Identify which cell holds the provided text, then report its [X, Y] central coordinate. 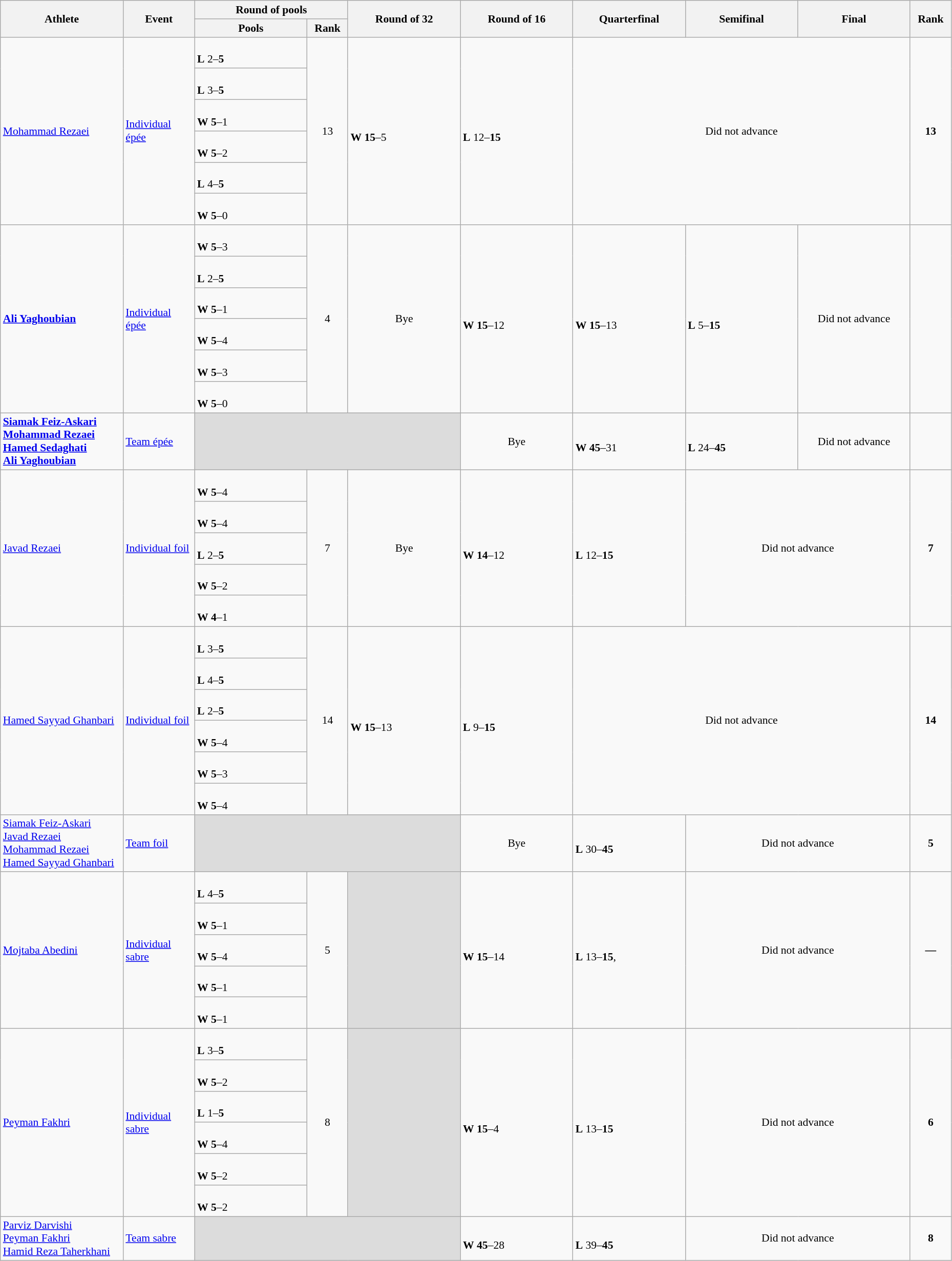
Athlete [62, 18]
W 14–12 [517, 549]
Team épée [159, 442]
Team sabre [159, 1238]
L 5–15 [742, 319]
L 39–45 [629, 1238]
W 45–31 [629, 442]
L 1–5 [251, 1106]
Parviz DarvishiPeyman FakhriHamid Reza Taherkhani [62, 1238]
Final [854, 18]
Round of 32 [404, 18]
L 13–15, [629, 951]
L 30–45 [629, 843]
Team foil [159, 843]
Semifinal [742, 18]
Peyman Fakhri [62, 1123]
W 45–28 [517, 1238]
W 15–5 [404, 131]
W 15–14 [517, 951]
W 15–12 [517, 319]
W 4–1 [251, 612]
Round of pools [271, 10]
Hamed Sayyad Ghanbari [62, 721]
Ali Yaghoubian [62, 319]
Round of 16 [517, 18]
L 13–15 [629, 1123]
6 [930, 1123]
Mohammad Rezaei [62, 131]
L 9–15 [517, 721]
Quarterfinal [629, 18]
— [930, 951]
4 [328, 319]
Pools [251, 28]
Siamak Feiz-AskariMohammad RezaeiHamed SedaghatiAli Yaghoubian [62, 442]
Siamak Feiz-AskariJavad RezaeiMohammad RezaeiHamed Sayyad Ghanbari [62, 843]
Javad Rezaei [62, 549]
Mojtaba Abedini [62, 951]
L 24–45 [742, 442]
W 15–4 [517, 1123]
Event [159, 18]
